Output the [x, y] coordinate of the center of the cell containing the given text.  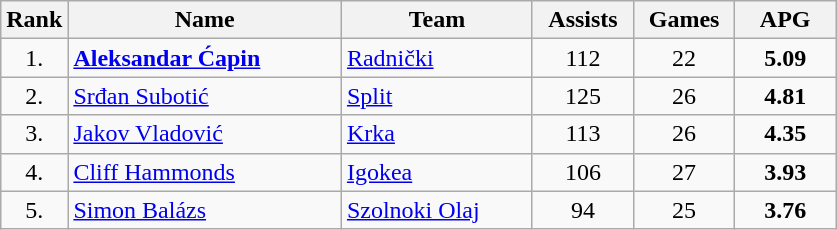
125 [582, 96]
Radnički [436, 58]
22 [684, 58]
5. [34, 210]
27 [684, 172]
1. [34, 58]
3.93 [786, 172]
Srđan Subotić [205, 96]
3.76 [786, 210]
113 [582, 134]
Team [436, 20]
Krka [436, 134]
94 [582, 210]
Simon Balázs [205, 210]
3. [34, 134]
Games [684, 20]
25 [684, 210]
4.35 [786, 134]
Igokea [436, 172]
Cliff Hammonds [205, 172]
Assists [582, 20]
106 [582, 172]
Szolnoki Olaj [436, 210]
Split [436, 96]
APG [786, 20]
Aleksandar Ćapin [205, 58]
Name [205, 20]
Jakov Vladović [205, 134]
Rank [34, 20]
5.09 [786, 58]
4. [34, 172]
112 [582, 58]
4.81 [786, 96]
2. [34, 96]
